Identify which cell holds the provided text, then report its (x, y) central coordinate. 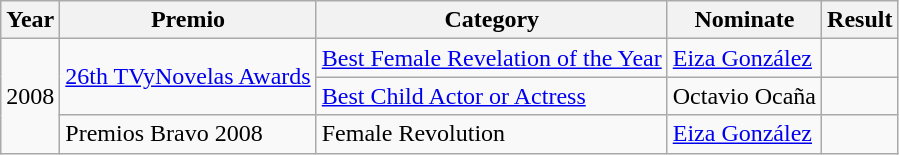
2008 (30, 96)
26th TVyNovelas Awards (188, 77)
Category (492, 20)
Female Revolution (492, 134)
Premios Bravo 2008 (188, 134)
Premio (188, 20)
Best Female Revelation of the Year (492, 58)
Year (30, 20)
Result (860, 20)
Octavio Ocaña (744, 96)
Best Child Actor or Actress (492, 96)
Nominate (744, 20)
